Extract the [x, y] coordinate from the center of the cell holding the provided text.  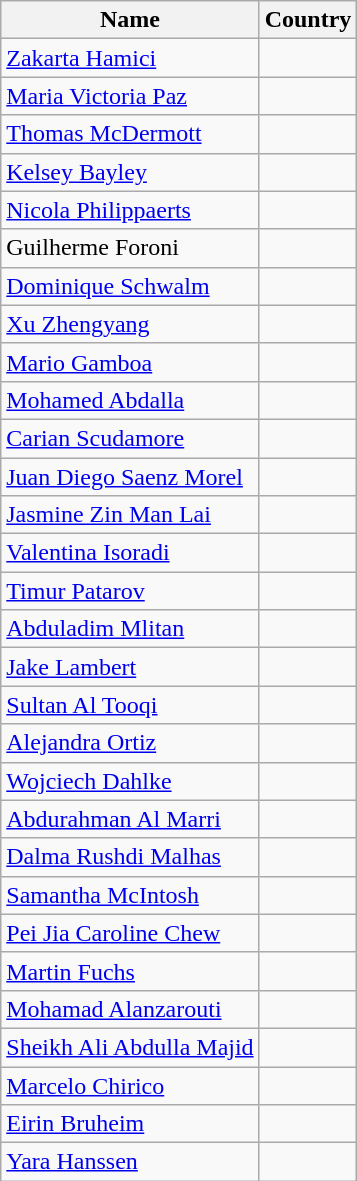
Mario Gamboa [130, 362]
Juan Diego Saenz Morel [130, 477]
Maria Victoria Paz [130, 96]
Marcelo Chirico [130, 1085]
Abduladim Mlitan [130, 629]
Dominique Schwalm [130, 286]
Carian Scudamore [130, 438]
Sultan Al Tooqi [130, 705]
Samantha McIntosh [130, 895]
Mohamad Alanzarouti [130, 1009]
Kelsey Bayley [130, 172]
Pei Jia Caroline Chew [130, 933]
Xu Zhengyang [130, 324]
Jasmine Zin Man Lai [130, 515]
Zakarta Hamici [130, 58]
Sheikh Ali Abdulla Majid [130, 1047]
Yara Hanssen [130, 1162]
Name [130, 20]
Timur Patarov [130, 591]
Dalma Rushdi Malhas [130, 857]
Country [308, 20]
Thomas McDermott [130, 134]
Wojciech Dahlke [130, 781]
Valentina Isoradi [130, 553]
Abdurahman Al Marri [130, 819]
Eirin Bruheim [130, 1124]
Guilherme Foroni [130, 248]
Jake Lambert [130, 667]
Mohamed Abdalla [130, 400]
Alejandra Ortiz [130, 743]
Martin Fuchs [130, 971]
Nicola Philippaerts [130, 210]
